For the text-containing cell, return its midpoint in (X, Y) coordinate format. 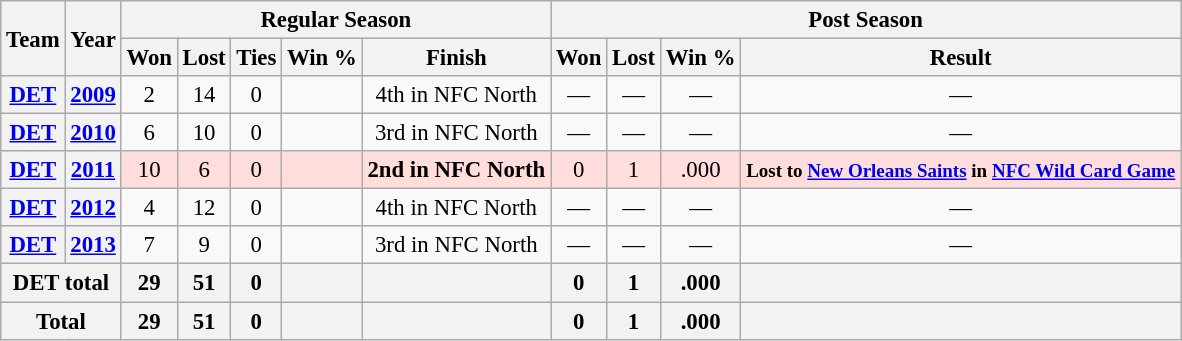
2009 (93, 95)
Team (33, 38)
2012 (93, 208)
Result (961, 58)
Ties (256, 58)
7 (149, 245)
4 (149, 208)
9 (204, 245)
Year (93, 38)
2013 (93, 245)
2011 (93, 170)
Lost to New Orleans Saints in NFC Wild Card Game (961, 170)
12 (204, 208)
Post Season (866, 20)
DET total (61, 283)
Regular Season (336, 20)
Total (61, 321)
2010 (93, 133)
2nd in NFC North (456, 170)
Finish (456, 58)
14 (204, 95)
2 (149, 95)
